Detect which cell encompasses the target text, then output its (x, y) center coordinate. 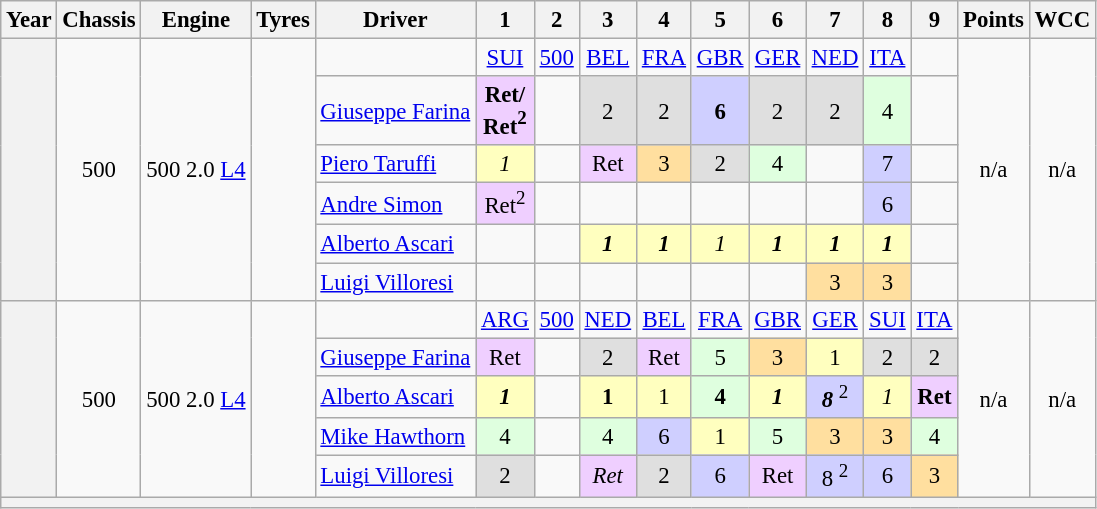
Ret/Ret2 (506, 110)
Engine (196, 20)
Mike Hawthorn (396, 437)
Points (994, 20)
ARG (506, 319)
8 (888, 20)
Ret2 (506, 204)
Driver (396, 20)
Piero Taruffi (396, 164)
Tyres (283, 20)
9 (934, 20)
WCC (1062, 20)
Year (29, 20)
Andre Simon (396, 204)
Chassis (99, 20)
